Return the (x, y) coordinate for the center point of the cell that contains the specified text.  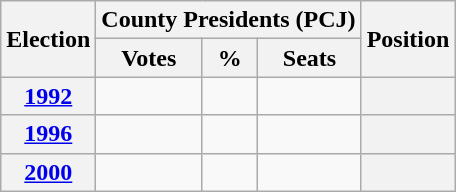
1996 (48, 134)
Election (48, 39)
Seats (310, 58)
2000 (48, 172)
Votes (149, 58)
1992 (48, 96)
Position (408, 39)
County Presidents (PCJ) (228, 20)
% (230, 58)
